Provide the (X, Y) coordinate of the cell's center where the given text is located.  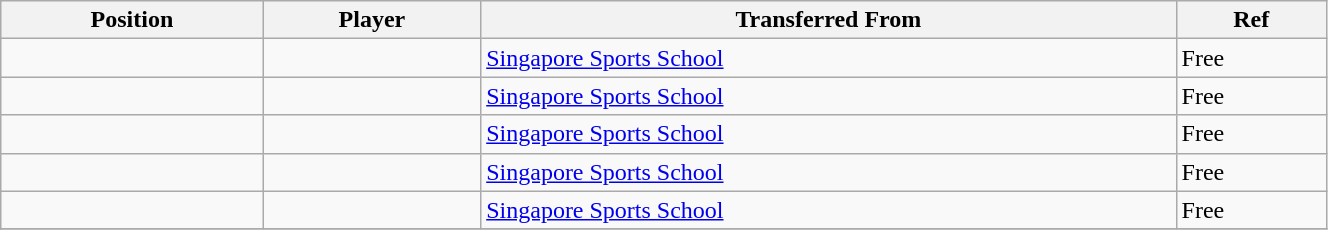
Ref (1251, 20)
Position (132, 20)
Transferred From (828, 20)
Player (372, 20)
